Locate the cell with the specified text and output its (X, Y) center coordinate. 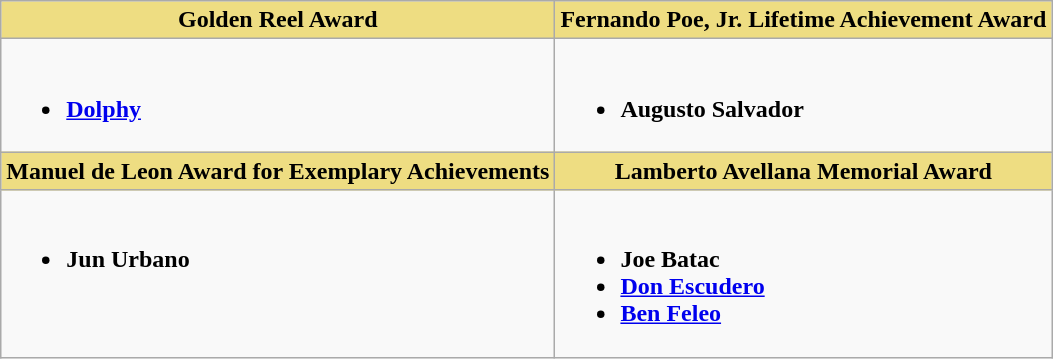
Manuel de Leon Award for Exemplary Achievements (278, 171)
Augusto Salvador (804, 96)
Dolphy (278, 96)
Joe BatacDon EscuderoBen Feleo (804, 274)
Lamberto Avellana Memorial Award (804, 171)
Golden Reel Award (278, 20)
Fernando Poe, Jr. Lifetime Achievement Award (804, 20)
Jun Urbano (278, 274)
